Identify which cell holds the provided text, then report its (x, y) central coordinate. 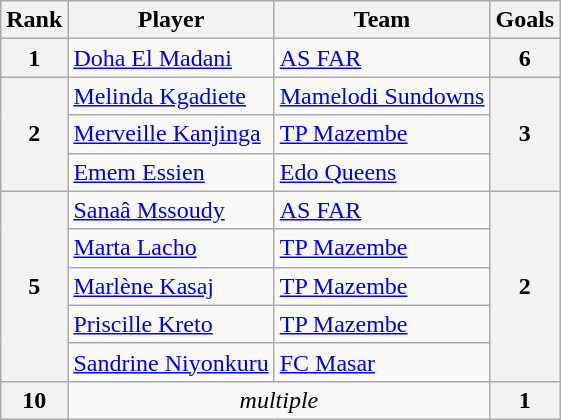
Sandrine Niyonkuru (171, 362)
multiple (279, 400)
Goals (525, 20)
3 (525, 134)
5 (34, 286)
10 (34, 400)
FC Masar (382, 362)
6 (525, 58)
Mamelodi Sundowns (382, 96)
Rank (34, 20)
Team (382, 20)
Sanaâ Mssoudy (171, 210)
Merveille Kanjinga (171, 134)
Edo Queens (382, 172)
Doha El Madani (171, 58)
Marta Lacho (171, 248)
Priscille Kreto (171, 324)
Emem Essien (171, 172)
Player (171, 20)
Marlène Kasaj (171, 286)
Melinda Kgadiete (171, 96)
